Search for the cell housing the specified text and yield its [X, Y] center coordinate. 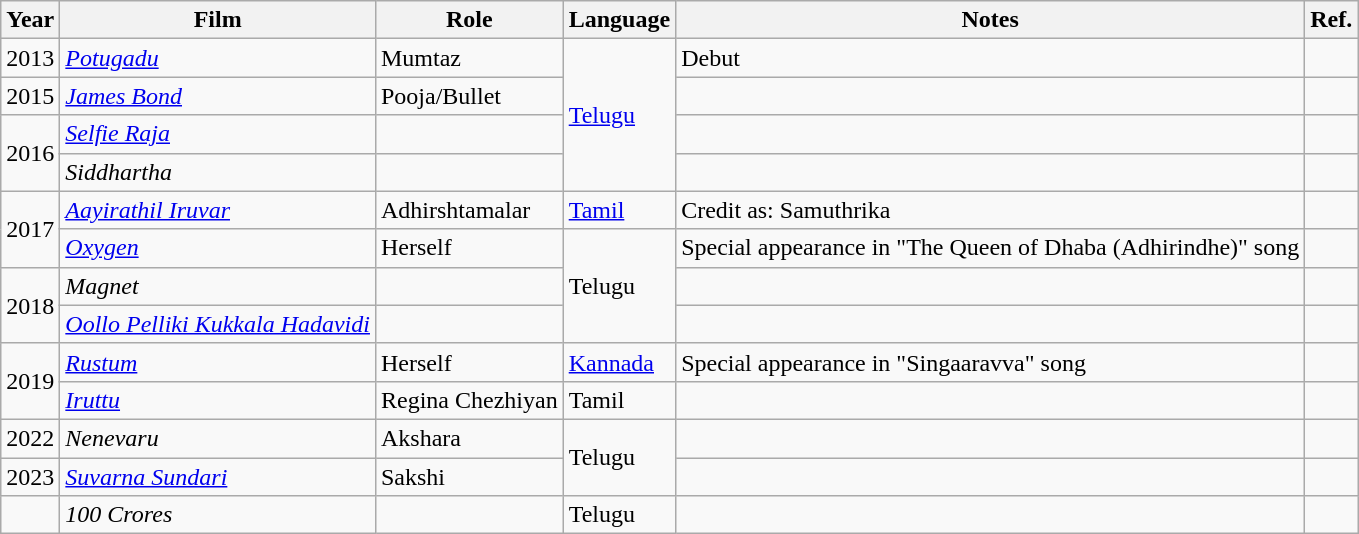
2019 [30, 381]
Selfie Raja [218, 134]
Film [218, 20]
2022 [30, 438]
2017 [30, 229]
2016 [30, 153]
Regina Chezhiyan [469, 400]
Siddhartha [218, 172]
2023 [30, 477]
Kannada [619, 362]
Rustum [218, 362]
Mumtaz [469, 58]
Aayirathil Iruvar [218, 210]
Role [469, 20]
Adhirshtamalar [469, 210]
2018 [30, 305]
100 Crores [218, 515]
Magnet [218, 286]
Potugadu [218, 58]
Nenevaru [218, 438]
Akshara [469, 438]
Notes [990, 20]
Language [619, 20]
Sakshi [469, 477]
Debut [990, 58]
Suvarna Sundari [218, 477]
Special appearance in "The Queen of Dhaba (Adhirindhe)" song [990, 248]
Year [30, 20]
James Bond [218, 96]
Credit as: Samuthrika [990, 210]
Oxygen [218, 248]
Oollo Pelliki Kukkala Hadavidi [218, 324]
Pooja/Bullet [469, 96]
Ref. [1332, 20]
Iruttu [218, 400]
Special appearance in "Singaaravva" song [990, 362]
2015 [30, 96]
2013 [30, 58]
